Determine the [X, Y] coordinate at the center of the cell enclosing the given text.  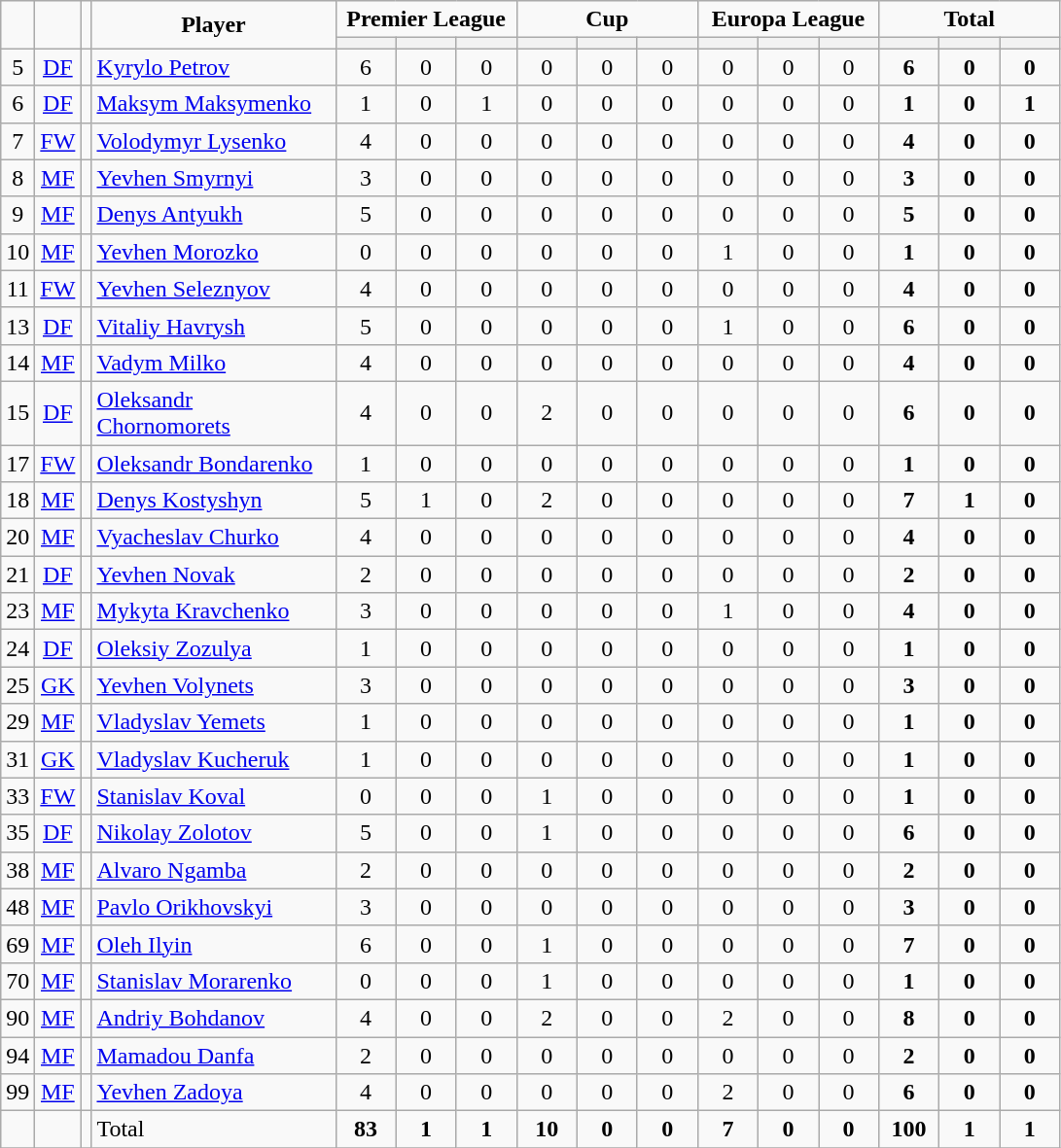
Vitaliy Havrysh [214, 326]
Oleksiy Zozulya [214, 648]
14 [18, 363]
Maksym Maksymenko [214, 104]
48 [18, 907]
Denys Antyukh [214, 215]
Premier League [426, 19]
Oleksandr Bondarenko [214, 464]
Andriy Bohdanov [214, 1018]
83 [366, 1130]
94 [18, 1055]
Oleksandr Chornomorets [214, 412]
13 [18, 326]
Oleh Ilyin [214, 944]
Nikolay Zolotov [214, 833]
90 [18, 1018]
69 [18, 944]
Mykyta Kravchenko [214, 611]
Stanislav Koval [214, 796]
Cup [607, 19]
Pavlo Orikhovskyi [214, 907]
Yevhen Smyrnyi [214, 178]
100 [909, 1130]
15 [18, 412]
Yevhen Morozko [214, 252]
Alvaro Ngamba [214, 870]
25 [18, 685]
18 [18, 501]
11 [18, 289]
Europa League [788, 19]
Vladyslav Kucheruk [214, 759]
Yevhen Volynets [214, 685]
Volodymyr Lysenko [214, 141]
70 [18, 981]
31 [18, 759]
Vladyslav Yemets [214, 722]
23 [18, 611]
Kyrylo Petrov [214, 67]
Denys Kostyshyn [214, 501]
Vadym Milko [214, 363]
35 [18, 833]
Stanislav Morarenko [214, 981]
24 [18, 648]
Yevhen Novak [214, 574]
99 [18, 1093]
Yevhen Zadoya [214, 1093]
9 [18, 215]
Yevhen Seleznyov [214, 289]
29 [18, 722]
33 [18, 796]
38 [18, 870]
Player [214, 25]
Mamadou Danfa [214, 1055]
20 [18, 538]
17 [18, 464]
Vyacheslav Churko [214, 538]
21 [18, 574]
